Detect which cell encompasses the target text, then output its (X, Y) center coordinate. 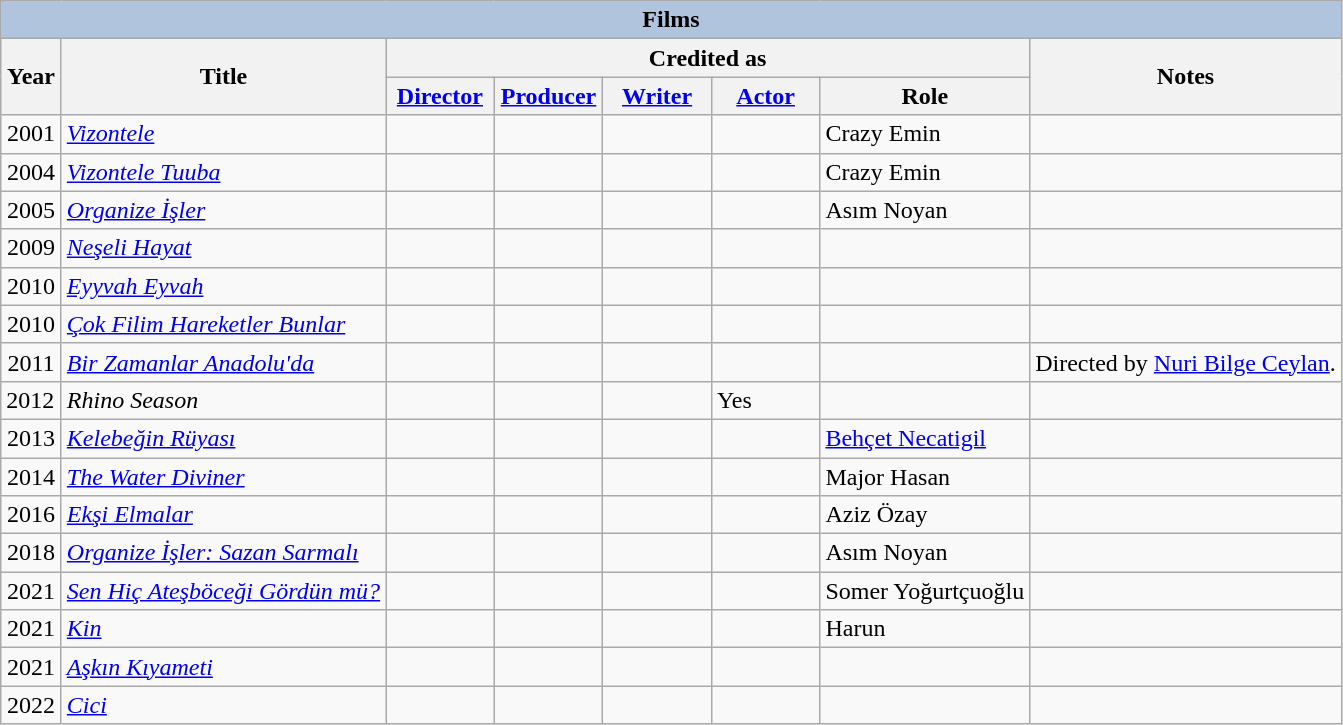
The Water Diviner (223, 477)
Cici (223, 705)
Yes (766, 400)
Ekşi Elmalar (223, 515)
Major Hasan (925, 477)
Films (672, 20)
Vizontele (223, 134)
Neşeli Hayat (223, 248)
Writer (658, 96)
2001 (32, 134)
Year (32, 77)
2011 (32, 362)
2005 (32, 210)
Organize İşler: Sazan Sarmalı (223, 553)
Director (440, 96)
Credited as (708, 58)
Kin (223, 629)
Behçet Necatigil (925, 438)
Sen Hiç Ateşböceği Gördün mü? (223, 591)
Rhino Season (223, 400)
Organize İşler (223, 210)
Actor (766, 96)
2022 (32, 705)
Producer (548, 96)
2009 (32, 248)
Aşkın Kıyameti (223, 667)
2018 (32, 553)
2016 (32, 515)
Notes (1186, 77)
Role (925, 96)
Kelebeğin Rüyası (223, 438)
2014 (32, 477)
2012 (32, 400)
2013 (32, 438)
Bir Zamanlar Anadolu'da (223, 362)
Çok Filim Hareketler Bunlar (223, 324)
Aziz Özay (925, 515)
Eyyvah Eyvah (223, 286)
Vizontele Tuuba (223, 172)
2004 (32, 172)
Title (223, 77)
Somer Yoğurtçuoğlu (925, 591)
Harun (925, 629)
Directed by Nuri Bilge Ceylan. (1186, 362)
